Extract the [x, y] coordinate from the center of the cell holding the provided text.  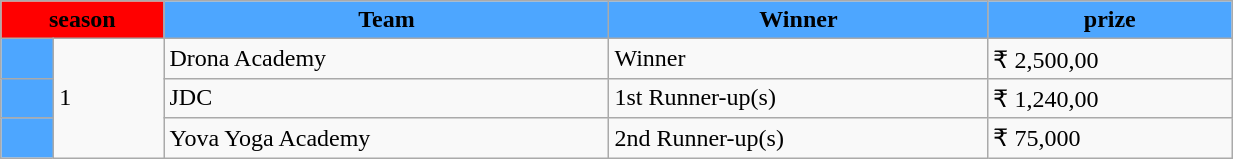
season [82, 20]
₹ 1,240,00 [1110, 98]
Yova Yoga Academy [386, 138]
Drona Academy [386, 59]
prize [1110, 20]
₹ 75,000 [1110, 138]
JDC [386, 98]
₹ 2,500,00 [1110, 59]
1 [109, 98]
1st Runner-up(s) [798, 98]
Team [386, 20]
2nd Runner-up(s) [798, 138]
